Output the (x, y) coordinate of the center of the cell containing the given text.  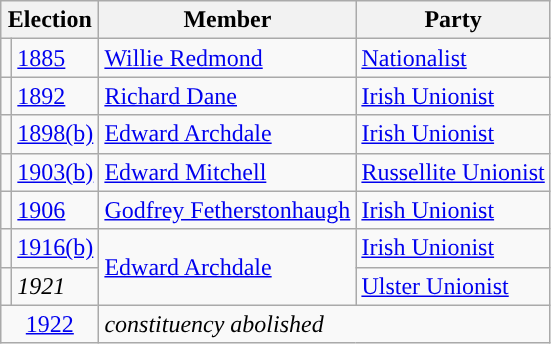
1921 (56, 286)
1906 (56, 210)
Ulster Unionist (453, 286)
Party (453, 20)
Russellite Unionist (453, 172)
Election (50, 20)
constituency abolished (324, 324)
1898(b) (56, 134)
Richard Dane (228, 96)
1885 (56, 58)
Edward Mitchell (228, 172)
1903(b) (56, 172)
Godfrey Fetherstonhaugh (228, 210)
Member (228, 20)
1916(b) (56, 248)
Nationalist (453, 58)
Willie Redmond (228, 58)
1892 (56, 96)
1922 (50, 324)
